Detect which cell encompasses the target text, then output its [X, Y] center coordinate. 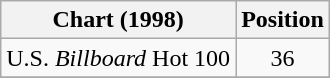
36 [283, 58]
Chart (1998) [118, 20]
Position [283, 20]
U.S. Billboard Hot 100 [118, 58]
